Pinpoint the cell where the given text exists, returning its (X, Y) midpoint coordinate. 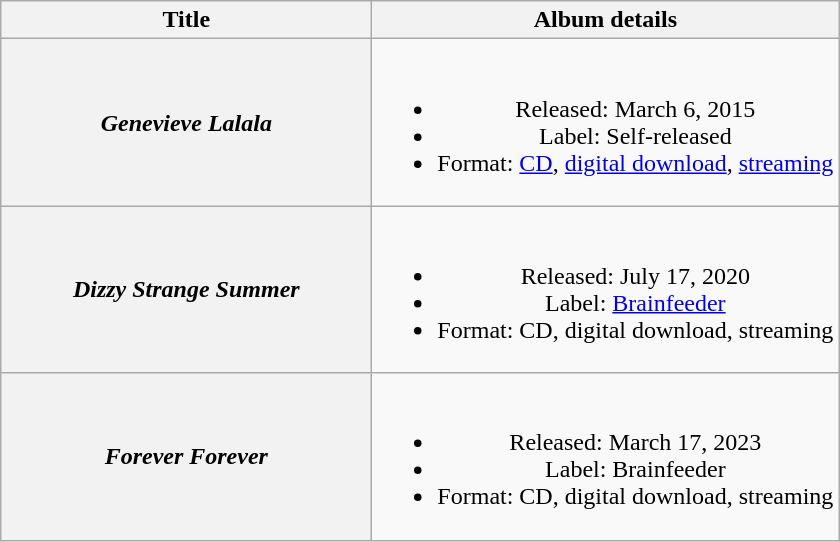
Released: July 17, 2020Label: BrainfeederFormat: CD, digital download, streaming (606, 290)
Album details (606, 20)
Released: March 17, 2023Label: BrainfeederFormat: CD, digital download, streaming (606, 456)
Genevieve Lalala (186, 122)
Released: March 6, 2015Label: Self-releasedFormat: CD, digital download, streaming (606, 122)
Forever Forever (186, 456)
Title (186, 20)
Dizzy Strange Summer (186, 290)
